Locate the cell with the specified text and output its [X, Y] center coordinate. 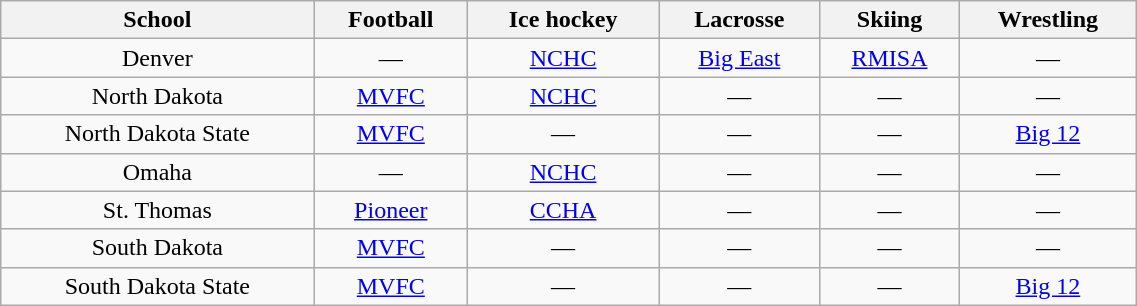
Big East [740, 58]
Pioneer [391, 210]
Denver [158, 58]
Football [391, 20]
CCHA [564, 210]
North Dakota State [158, 134]
St. Thomas [158, 210]
School [158, 20]
South Dakota State [158, 286]
South Dakota [158, 248]
Ice hockey [564, 20]
Lacrosse [740, 20]
Wrestling [1048, 20]
North Dakota [158, 96]
Skiing [890, 20]
Omaha [158, 172]
RMISA [890, 58]
